Determine the (X, Y) coordinate at the center of the cell enclosing the given text.  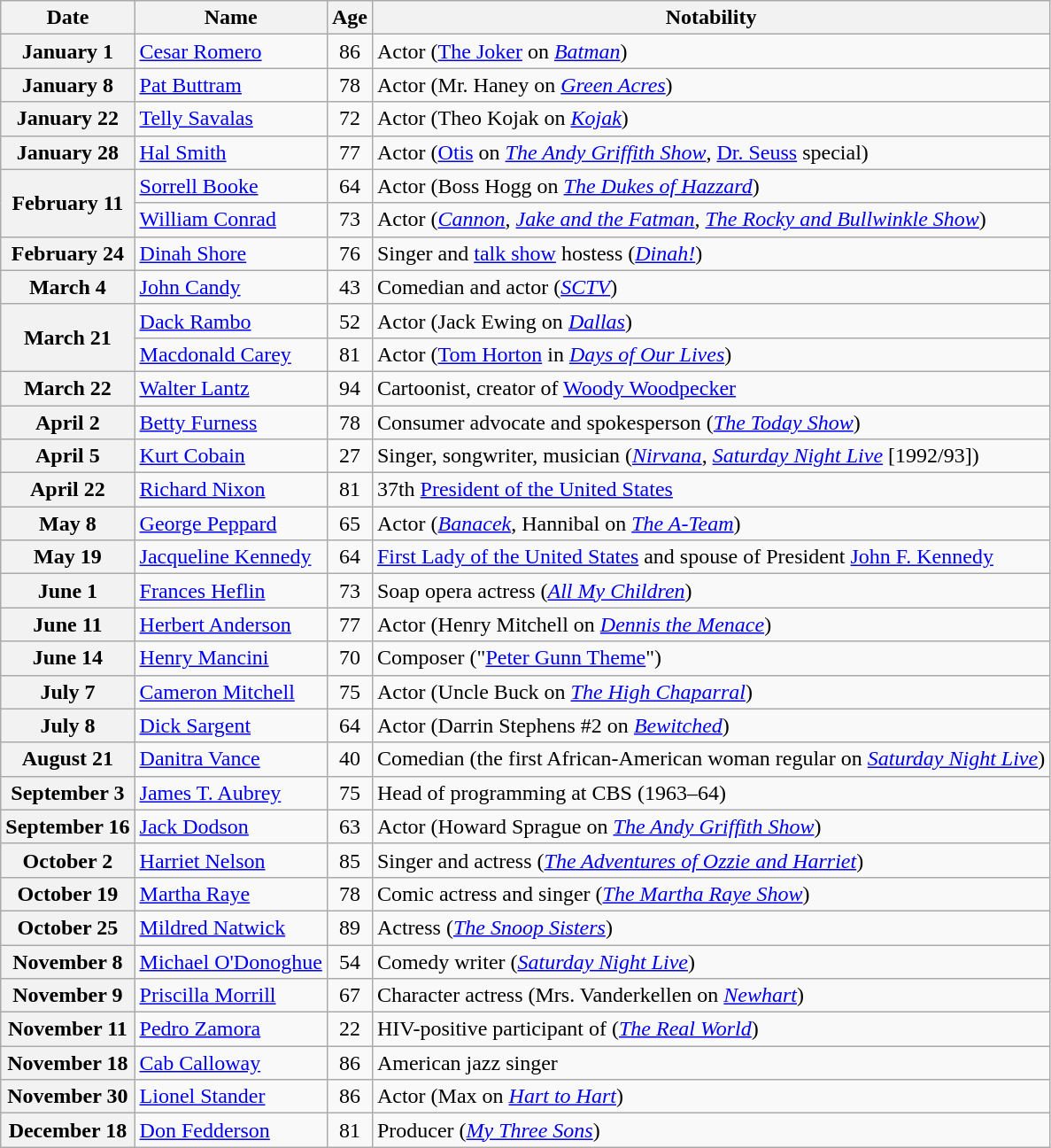
Priscilla Morrill (230, 996)
Michael O'Donoghue (230, 961)
52 (349, 321)
Soap opera actress (All My Children) (710, 591)
65 (349, 524)
January 1 (67, 51)
Actor (Max on Hart to Hart) (710, 1097)
January 8 (67, 85)
Comedy writer (Saturday Night Live) (710, 961)
Actor (Boss Hogg on The Dukes of Hazzard) (710, 186)
March 22 (67, 388)
Actor (Darrin Stephens #2 on Bewitched) (710, 725)
November 18 (67, 1063)
November 30 (67, 1097)
October 19 (67, 894)
76 (349, 253)
Notability (710, 18)
Don Fedderson (230, 1130)
Producer (My Three Sons) (710, 1130)
November 8 (67, 961)
Macdonald Carey (230, 354)
April 22 (67, 490)
Dack Rambo (230, 321)
85 (349, 860)
George Peppard (230, 524)
Singer and actress (The Adventures of Ozzie and Harriet) (710, 860)
Harriet Nelson (230, 860)
March 4 (67, 287)
63 (349, 826)
Dick Sargent (230, 725)
72 (349, 119)
Singer, songwriter, musician (Nirvana, Saturday Night Live [1992/93]) (710, 456)
Pat Buttram (230, 85)
Jack Dodson (230, 826)
May 19 (67, 557)
June 14 (67, 658)
April 5 (67, 456)
First Lady of the United States and spouse of President John F. Kennedy (710, 557)
Consumer advocate and spokesperson (The Today Show) (710, 423)
October 2 (67, 860)
Comedian (the first African-American woman regular on Saturday Night Live) (710, 759)
Actor (Jack Ewing on Dallas) (710, 321)
Singer and talk show hostess (Dinah!) (710, 253)
June 1 (67, 591)
Actor (Cannon, Jake and the Fatman, The Rocky and Bullwinkle Show) (710, 220)
Comedian and actor (SCTV) (710, 287)
July 8 (67, 725)
Telly Savalas (230, 119)
Danitra Vance (230, 759)
Comic actress and singer (The Martha Raye Show) (710, 894)
HIV-positive participant of (The Real World) (710, 1029)
Name (230, 18)
Lionel Stander (230, 1097)
43 (349, 287)
54 (349, 961)
October 25 (67, 927)
Walter Lantz (230, 388)
Frances Heflin (230, 591)
Richard Nixon (230, 490)
22 (349, 1029)
September 16 (67, 826)
May 8 (67, 524)
Cartoonist, creator of Woody Woodpecker (710, 388)
Dinah Shore (230, 253)
February 11 (67, 203)
August 21 (67, 759)
Herbert Anderson (230, 624)
John Candy (230, 287)
67 (349, 996)
70 (349, 658)
Actor (The Joker on Batman) (710, 51)
Date (67, 18)
Martha Raye (230, 894)
November 11 (67, 1029)
Kurt Cobain (230, 456)
Cameron Mitchell (230, 692)
Henry Mancini (230, 658)
American jazz singer (710, 1063)
Actress (The Snoop Sisters) (710, 927)
January 22 (67, 119)
William Conrad (230, 220)
27 (349, 456)
Actor (Theo Kojak on Kojak) (710, 119)
Cab Calloway (230, 1063)
Actor (Tom Horton in Days of Our Lives) (710, 354)
89 (349, 927)
Actor (Otis on The Andy Griffith Show, Dr. Seuss special) (710, 152)
Pedro Zamora (230, 1029)
James T. Aubrey (230, 793)
Composer ("Peter Gunn Theme") (710, 658)
Betty Furness (230, 423)
January 28 (67, 152)
March 21 (67, 337)
November 9 (67, 996)
Jacqueline Kennedy (230, 557)
Actor (Henry Mitchell on Dennis the Menace) (710, 624)
September 3 (67, 793)
Actor (Uncle Buck on The High Chaparral) (710, 692)
Age (349, 18)
July 7 (67, 692)
Hal Smith (230, 152)
Character actress (Mrs. Vanderkellen on Newhart) (710, 996)
February 24 (67, 253)
Head of programming at CBS (1963–64) (710, 793)
April 2 (67, 423)
Actor (Howard Sprague on The Andy Griffith Show) (710, 826)
June 11 (67, 624)
Actor (Mr. Haney on Green Acres) (710, 85)
94 (349, 388)
Actor (Banacek, Hannibal on The A-Team) (710, 524)
December 18 (67, 1130)
40 (349, 759)
Sorrell Booke (230, 186)
37th President of the United States (710, 490)
Mildred Natwick (230, 927)
Cesar Romero (230, 51)
